Detect which cell encompasses the target text, then output its (x, y) center coordinate. 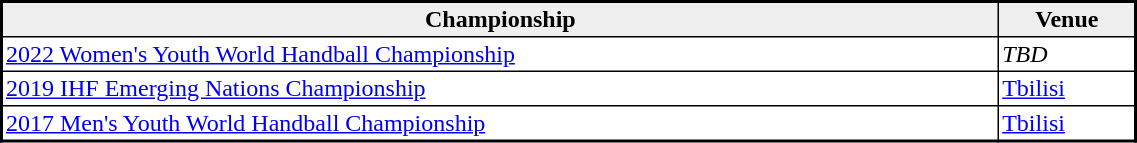
2022 Women's Youth World Handball Championship (500, 54)
2019 IHF Emerging Nations Championship (500, 88)
Championship (500, 20)
2017 Men's Youth World Handball Championship (500, 124)
TBD (1067, 54)
Venue (1067, 20)
